Scan for the cell matching the given text and deliver its (X, Y) coordinate at center. 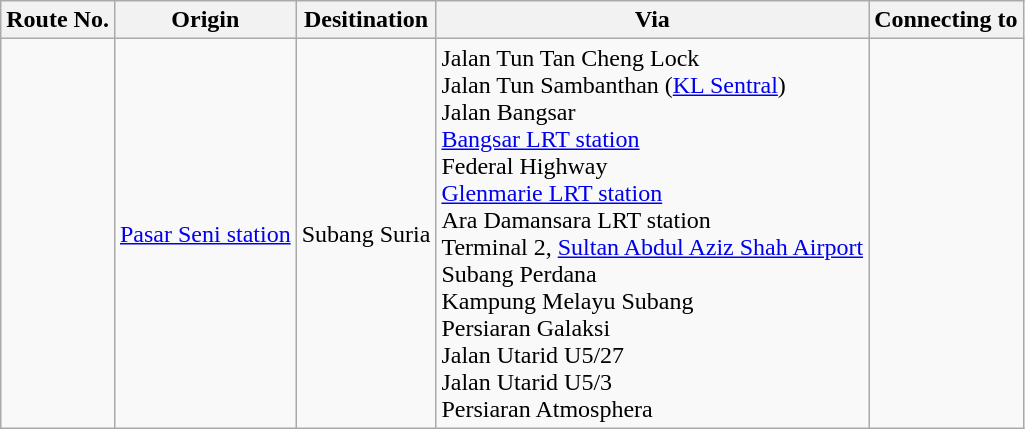
Route No. (58, 20)
Connecting to (946, 20)
Pasar Seni station (205, 234)
Subang Suria (366, 234)
Origin (205, 20)
Desitination (366, 20)
Via (652, 20)
